Search for the cell housing the specified text and yield its (x, y) center coordinate. 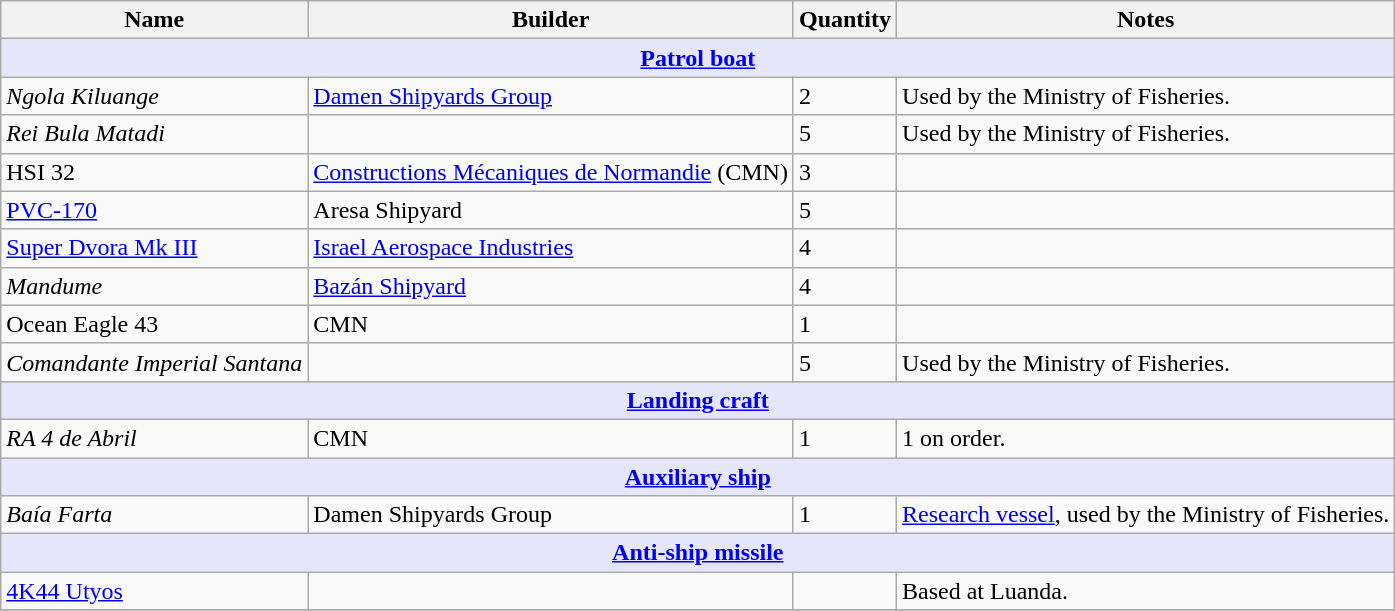
Israel Aerospace Industries (551, 248)
Baía Farta (154, 515)
Comandante Imperial Santana (154, 362)
Constructions Mécaniques de Normandie (CMN) (551, 172)
Builder (551, 20)
Based at Luanda. (1146, 591)
Research vessel, used by the Ministry of Fisheries. (1146, 515)
Landing craft (698, 400)
Ocean Eagle 43 (154, 324)
Notes (1146, 20)
Aresa Shipyard (551, 210)
Patrol boat (698, 58)
Ngola Kiluange (154, 96)
Auxiliary ship (698, 477)
Mandume (154, 286)
Rei Bula Matadi (154, 134)
4K44 Utyos (154, 591)
RA 4 de Abril (154, 438)
1 on order. (1146, 438)
2 (844, 96)
HSI 32 (154, 172)
Super Dvora Mk III (154, 248)
Name (154, 20)
Anti-ship missile (698, 553)
Quantity (844, 20)
PVC-170 (154, 210)
3 (844, 172)
Bazán Shipyard (551, 286)
